Output the [X, Y] coordinate of the center of the cell containing the given text.  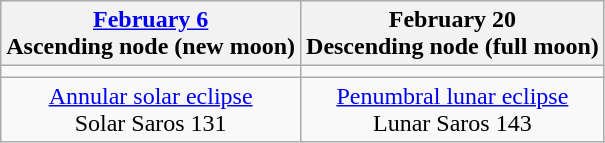
Penumbral lunar eclipseLunar Saros 143 [453, 110]
February 20Descending node (full moon) [453, 34]
February 6Ascending node (new moon) [151, 34]
Annular solar eclipseSolar Saros 131 [151, 110]
